Extract the (X, Y) coordinate from the center of the cell holding the provided text.  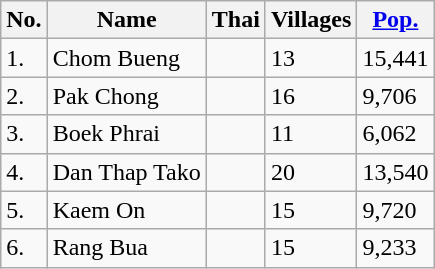
13,540 (396, 172)
9,720 (396, 210)
Dan Thap Tako (126, 172)
5. (24, 210)
Villages (311, 20)
20 (311, 172)
4. (24, 172)
Name (126, 20)
Pop. (396, 20)
Thai (236, 20)
13 (311, 58)
No. (24, 20)
1. (24, 58)
15,441 (396, 58)
6,062 (396, 134)
Kaem On (126, 210)
Boek Phrai (126, 134)
11 (311, 134)
9,233 (396, 248)
3. (24, 134)
9,706 (396, 96)
Pak Chong (126, 96)
Rang Bua (126, 248)
2. (24, 96)
16 (311, 96)
6. (24, 248)
Chom Bueng (126, 58)
